Detect which cell encompasses the target text, then output its [X, Y] center coordinate. 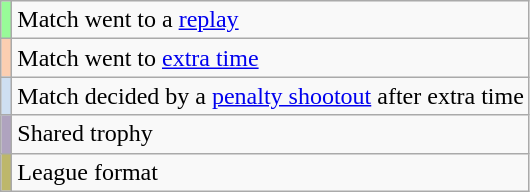
Match went to extra time [271, 58]
League format [271, 172]
Shared trophy [271, 134]
Match went to a replay [271, 20]
Match decided by a penalty shootout after extra time [271, 96]
